For the text-containing cell, return its midpoint in (x, y) coordinate format. 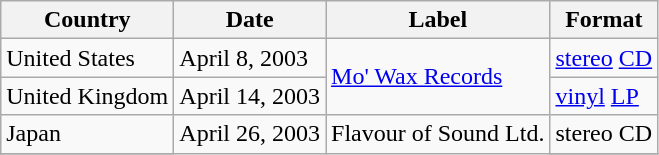
Flavour of Sound Ltd. (438, 134)
Date (250, 20)
United Kingdom (88, 96)
April 8, 2003 (250, 58)
April 14, 2003 (250, 96)
Country (88, 20)
April 26, 2003 (250, 134)
Label (438, 20)
vinyl LP (604, 96)
Japan (88, 134)
United States (88, 58)
Mo' Wax Records (438, 77)
Format (604, 20)
